Locate the cell with the specified text and output its [X, Y] center coordinate. 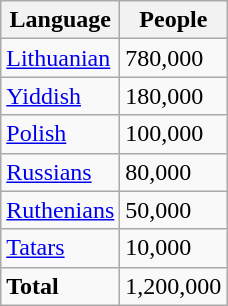
People [174, 20]
100,000 [174, 134]
80,000 [174, 172]
Russians [60, 172]
50,000 [174, 210]
Ruthenians [60, 210]
Lithuanian [60, 58]
Language [60, 20]
780,000 [174, 58]
Yiddish [60, 96]
Total [60, 286]
10,000 [174, 248]
Polish [60, 134]
180,000 [174, 96]
Tatars [60, 248]
1,200,000 [174, 286]
